Search for the cell housing the specified text and yield its [x, y] center coordinate. 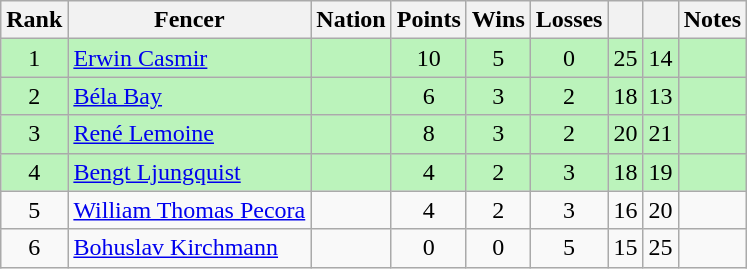
Erwin Casmir [190, 58]
Béla Bay [190, 96]
1 [34, 58]
Wins [498, 20]
Points [428, 20]
13 [660, 96]
Bengt Ljungquist [190, 172]
Fencer [190, 20]
14 [660, 58]
16 [626, 210]
Losses [569, 20]
15 [626, 248]
Nation [351, 20]
Notes [712, 20]
21 [660, 134]
19 [660, 172]
Rank [34, 20]
Bohuslav Kirchmann [190, 248]
10 [428, 58]
René Lemoine [190, 134]
William Thomas Pecora [190, 210]
8 [428, 134]
